Provide the [x, y] coordinate of the cell's center where the given text is located.  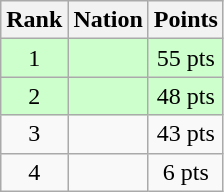
Nation [108, 20]
3 [34, 134]
6 pts [186, 172]
43 pts [186, 134]
Rank [34, 20]
1 [34, 58]
4 [34, 172]
Points [186, 20]
2 [34, 96]
55 pts [186, 58]
48 pts [186, 96]
